Extract the [X, Y] coordinate from the center of the cell holding the provided text.  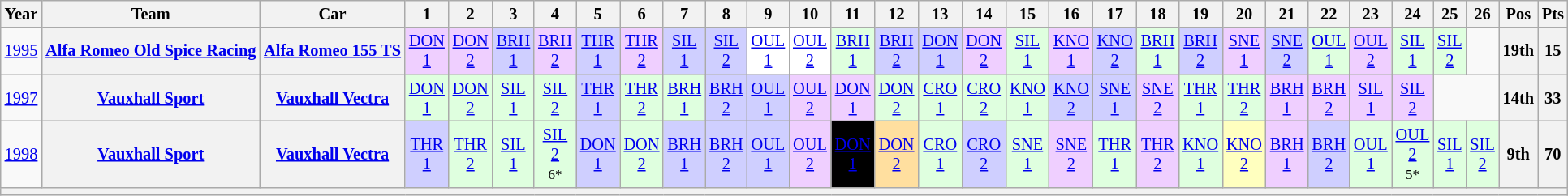
1 [427, 14]
25 [1450, 14]
5 [598, 14]
Alfa Romeo Old Spice Racing [151, 51]
26 [1482, 14]
Year [21, 14]
Alfa Romeo 155 TS [333, 51]
9th [1518, 154]
1998 [21, 154]
2 [471, 14]
23 [1371, 14]
14th [1518, 98]
20 [1244, 14]
6 [642, 14]
19 [1200, 14]
Car [333, 14]
3 [514, 14]
7 [684, 14]
9 [769, 14]
1995 [21, 51]
12 [897, 14]
16 [1071, 14]
10 [810, 14]
Pos [1518, 14]
19th [1518, 51]
14 [984, 14]
Pts [1553, 14]
18 [1158, 14]
21 [1287, 14]
SIL26* [555, 154]
Team [151, 14]
1997 [21, 98]
OUL25* [1413, 154]
13 [940, 14]
22 [1329, 14]
33 [1553, 98]
24 [1413, 14]
8 [726, 14]
70 [1553, 154]
17 [1115, 14]
4 [555, 14]
11 [853, 14]
